Determine the [X, Y] coordinate at the center of the cell enclosing the given text.  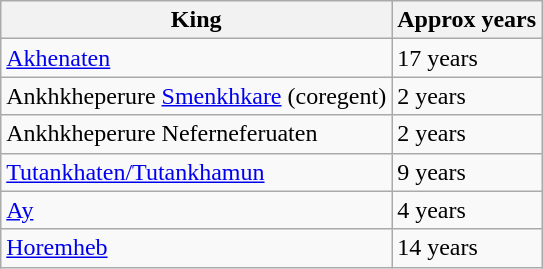
Ankhkheperure Neferneferuaten [196, 134]
King [196, 20]
Ay [196, 210]
Horemheb [196, 248]
Approx years [467, 20]
4 years [467, 210]
Tutankhaten/Tutankhamun [196, 172]
9 years [467, 172]
Ankhkheperure Smenkhkare (coregent) [196, 96]
17 years [467, 58]
14 years [467, 248]
Akhenaten [196, 58]
